Extract the [X, Y] coordinate from the center of the cell holding the provided text.  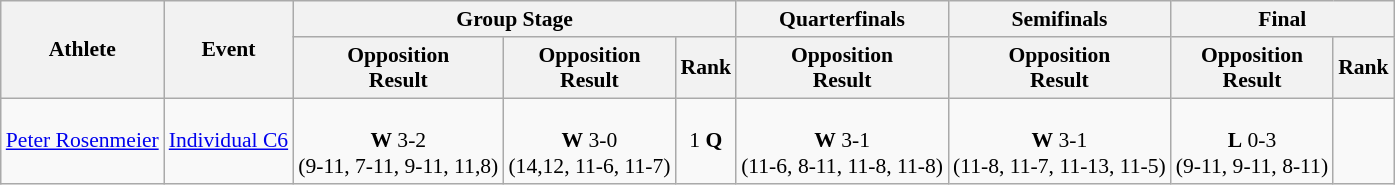
Group Stage [514, 19]
1 Q [706, 142]
Final [1282, 19]
W 3-1(11-8, 11-7, 11-13, 11-5) [1060, 142]
Semifinals [1060, 19]
W 3-0(14,12, 11-6, 11-7) [589, 142]
W 3-1(11-6, 8-11, 11-8, 11-8) [842, 142]
L 0-3(9-11, 9-11, 8-11) [1252, 142]
Athlete [82, 50]
W 3-2(9-11, 7-11, 9-11, 11,8) [398, 142]
Peter Rosenmeier [82, 142]
Quarterfinals [842, 19]
Individual C6 [228, 142]
Event [228, 50]
